Scan for the cell matching the given text and deliver its [X, Y] coordinate at center. 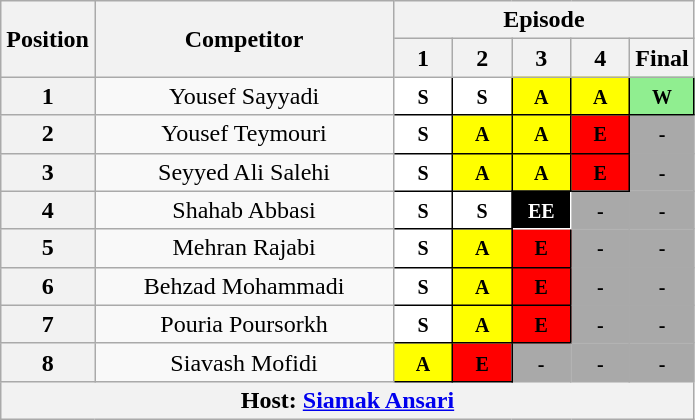
Shahab Abbasi [244, 210]
Position [48, 39]
Behzad Mohammadi [244, 286]
8 [48, 362]
Episode [544, 20]
Host: Siamak Ansari [348, 400]
5 [48, 248]
Seyyed Ali Salehi [244, 172]
6 [48, 286]
Yousef Sayyadi [244, 96]
Competitor [244, 39]
Siavash Mofidi [244, 362]
Yousef Teymouri [244, 134]
Mehran Rajabi [244, 248]
EE [542, 210]
Pouria Poursorkh [244, 324]
7 [48, 324]
Final [662, 58]
W [662, 96]
